Extract the (X, Y) coordinate from the center of the cell holding the provided text.  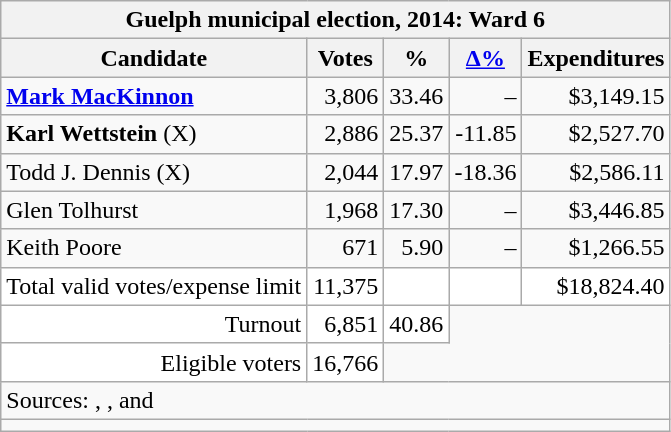
Keith Poore (154, 248)
5.90 (416, 248)
Expenditures (596, 58)
Glen Tolhurst (154, 210)
Total valid votes/expense limit (154, 286)
3,806 (346, 96)
$1,266.55 (596, 248)
$2,527.70 (596, 134)
1,968 (346, 210)
33.46 (416, 96)
Karl Wettstein (X) (154, 134)
-11.85 (486, 134)
$3,446.85 (596, 210)
Candidate (154, 58)
-18.36 (486, 172)
Δ% (486, 58)
671 (346, 248)
$18,824.40 (596, 286)
Votes (346, 58)
2,886 (346, 134)
40.86 (416, 324)
% (416, 58)
16,766 (346, 362)
$3,149.15 (596, 96)
$2,586.11 (596, 172)
Todd J. Dennis (X) (154, 172)
17.30 (416, 210)
17.97 (416, 172)
25.37 (416, 134)
Turnout (154, 324)
Guelph municipal election, 2014: Ward 6 (336, 20)
Eligible voters (154, 362)
Mark MacKinnon (154, 96)
6,851 (346, 324)
2,044 (346, 172)
11,375 (346, 286)
Sources: , , and (336, 400)
